Output the [x, y] coordinate of the center of the cell containing the given text.  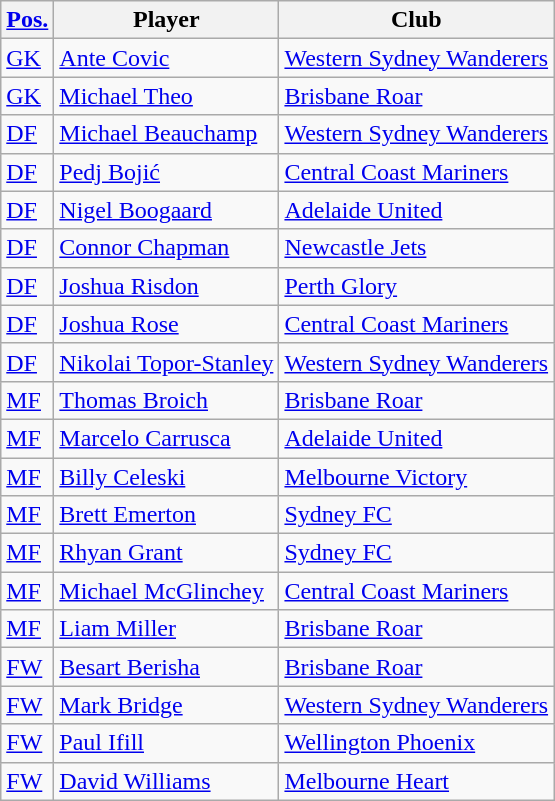
Melbourne Heart [416, 781]
Melbourne Victory [416, 477]
Club [416, 20]
Michael Theo [166, 96]
Michael Beauchamp [166, 134]
Perth Glory [416, 286]
Connor Chapman [166, 248]
Paul Ifill [166, 743]
Marcelo Carrusca [166, 438]
Player [166, 20]
Billy Celeski [166, 477]
Thomas Broich [166, 400]
Rhyan Grant [166, 553]
Liam Miller [166, 629]
Besart Berisha [166, 667]
Pos. [28, 20]
Newcastle Jets [416, 248]
Joshua Risdon [166, 286]
Mark Bridge [166, 705]
Wellington Phoenix [416, 743]
Michael McGlinchey [166, 591]
Brett Emerton [166, 515]
Pedj Bojić [166, 172]
David Williams [166, 781]
Nikolai Topor-Stanley [166, 362]
Nigel Boogaard [166, 210]
Ante Covic [166, 58]
Joshua Rose [166, 324]
